Return the [x, y] coordinate for the center point of the cell that contains the specified text.  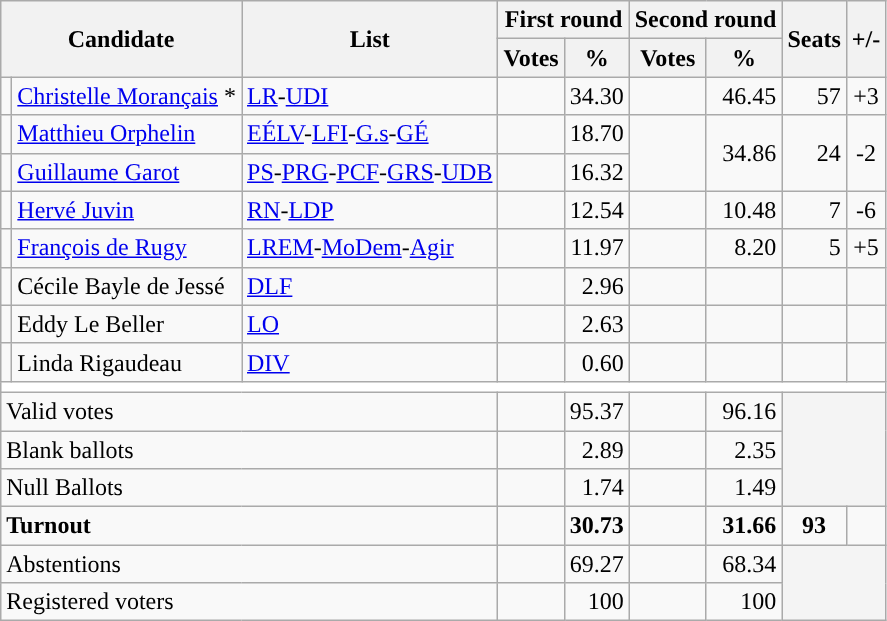
1.74 [596, 488]
2.35 [744, 449]
Second round [706, 20]
LO [370, 324]
Cécile Bayle de Jessé [127, 286]
Matthieu Orphelin [127, 134]
List [370, 39]
DLF [370, 286]
Linda Rigaudeau [127, 362]
François de Rugy [127, 248]
Registered voters [250, 602]
Seats [814, 39]
69.27 [596, 564]
46.45 [744, 96]
Eddy Le Beller [127, 324]
Null Ballots [250, 488]
10.48 [744, 210]
18.70 [596, 134]
2.96 [596, 286]
16.32 [596, 172]
PS-PRG-PCF-GRS-UDB [370, 172]
RN-LDP [370, 210]
8.20 [744, 248]
0.60 [596, 362]
34.30 [596, 96]
7 [814, 210]
First round [564, 20]
-2 [866, 153]
Valid votes [250, 411]
1.49 [744, 488]
2.63 [596, 324]
24 [814, 153]
Abstentions [250, 564]
+3 [866, 96]
2.89 [596, 449]
5 [814, 248]
+/- [866, 39]
93 [814, 526]
LR-UDI [370, 96]
34.86 [744, 153]
95.37 [596, 411]
11.97 [596, 248]
12.54 [596, 210]
EÉLV-LFI-G.s-GÉ [370, 134]
68.34 [744, 564]
30.73 [596, 526]
Candidate [122, 39]
31.66 [744, 526]
Turnout [250, 526]
Hervé Juvin [127, 210]
LREM-MoDem-Agir [370, 248]
+5 [866, 248]
57 [814, 96]
96.16 [744, 411]
Blank ballots [250, 449]
DIV [370, 362]
-6 [866, 210]
Guillaume Garot [127, 172]
Christelle Morançais * [127, 96]
